Return (x, y) of the center of cell containing provided text 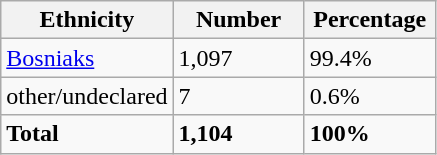
100% (370, 134)
Percentage (370, 20)
1,097 (238, 58)
other/undeclared (87, 96)
7 (238, 96)
Bosniaks (87, 58)
Ethnicity (87, 20)
1,104 (238, 134)
99.4% (370, 58)
Number (238, 20)
0.6% (370, 96)
Total (87, 134)
